Determine the (x, y) coordinate at the center of the cell enclosing the given text.  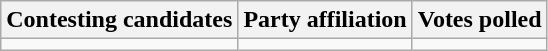
Party affiliation (325, 20)
Votes polled (480, 20)
Contesting candidates (120, 20)
